Locate the cell with the specified text and output its [X, Y] center coordinate. 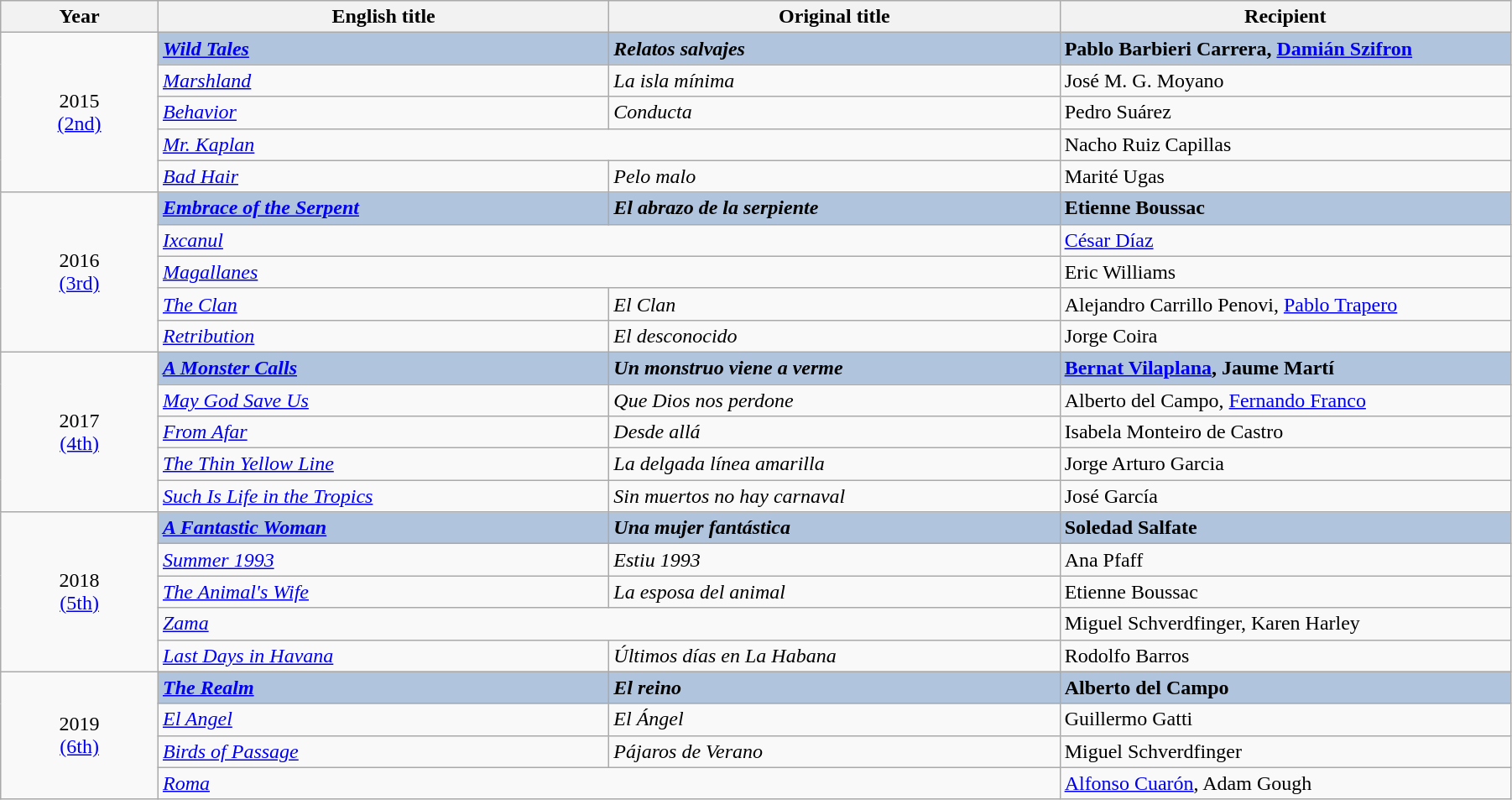
Soledad Salfate [1285, 528]
El Ángel [834, 719]
2019(6th) [80, 735]
Miguel Schverdfinger [1285, 751]
La delgada línea amarilla [834, 464]
Una mujer fantástica [834, 528]
Nacho Ruiz Capillas [1285, 144]
José M. G. Moyano [1285, 81]
Magallanes [609, 272]
César Díaz [1285, 240]
Miguel Schverdfinger, Karen Harley [1285, 624]
May God Save Us [383, 400]
Roma [609, 783]
Alberto del Campo, Fernando Franco [1285, 400]
Alberto del Campo [1285, 688]
Birds of Passage [383, 751]
Retribution [383, 336]
A Monster Calls [383, 368]
Pelo malo [834, 176]
2015(2nd) [80, 112]
Year [80, 17]
Pájaros de Verano [834, 751]
English title [383, 17]
Bernat Vilaplana, Jaume Martí [1285, 368]
Relatos salvajes [834, 49]
Behavior [383, 112]
Pablo Barbieri Carrera, Damián Szifron [1285, 49]
La isla mínima [834, 81]
The Clan [383, 304]
Mr. Kaplan [609, 144]
Original title [834, 17]
2018(5th) [80, 592]
The Realm [383, 688]
A Fantastic Woman [383, 528]
Jorge Coira [1285, 336]
The Thin Yellow Line [383, 464]
Últimos días en La Habana [834, 656]
Eric Williams [1285, 272]
Desde allá [834, 432]
From Afar [383, 432]
Ana Pfaff [1285, 560]
Alejandro Carrillo Penovi, Pablo Trapero [1285, 304]
Alfonso Cuarón, Adam Gough [1285, 783]
El Clan [834, 304]
Zama [609, 624]
Rodolfo Barros [1285, 656]
Ixcanul [609, 240]
El abrazo de la serpiente [834, 208]
Such Is Life in the Tropics [383, 496]
2017(4th) [80, 431]
Bad Hair [383, 176]
Un monstruo viene a verme [834, 368]
Summer 1993 [383, 560]
Recipient [1285, 17]
Wild Tales [383, 49]
El reino [834, 688]
The Animal's Wife [383, 592]
Pedro Suárez [1285, 112]
Marshland [383, 81]
Isabela Monteiro de Castro [1285, 432]
José García [1285, 496]
El desconocido [834, 336]
Conducta [834, 112]
Que Dios nos perdone [834, 400]
2016(3rd) [80, 272]
La esposa del animal [834, 592]
El Angel [383, 719]
Guillermo Gatti [1285, 719]
Last Days in Havana [383, 656]
Embrace of the Serpent [383, 208]
Estiu 1993 [834, 560]
Sin muertos no hay carnaval [834, 496]
Marité Ugas [1285, 176]
Jorge Arturo Garcia [1285, 464]
